Identify which cell holds the provided text, then report its (X, Y) central coordinate. 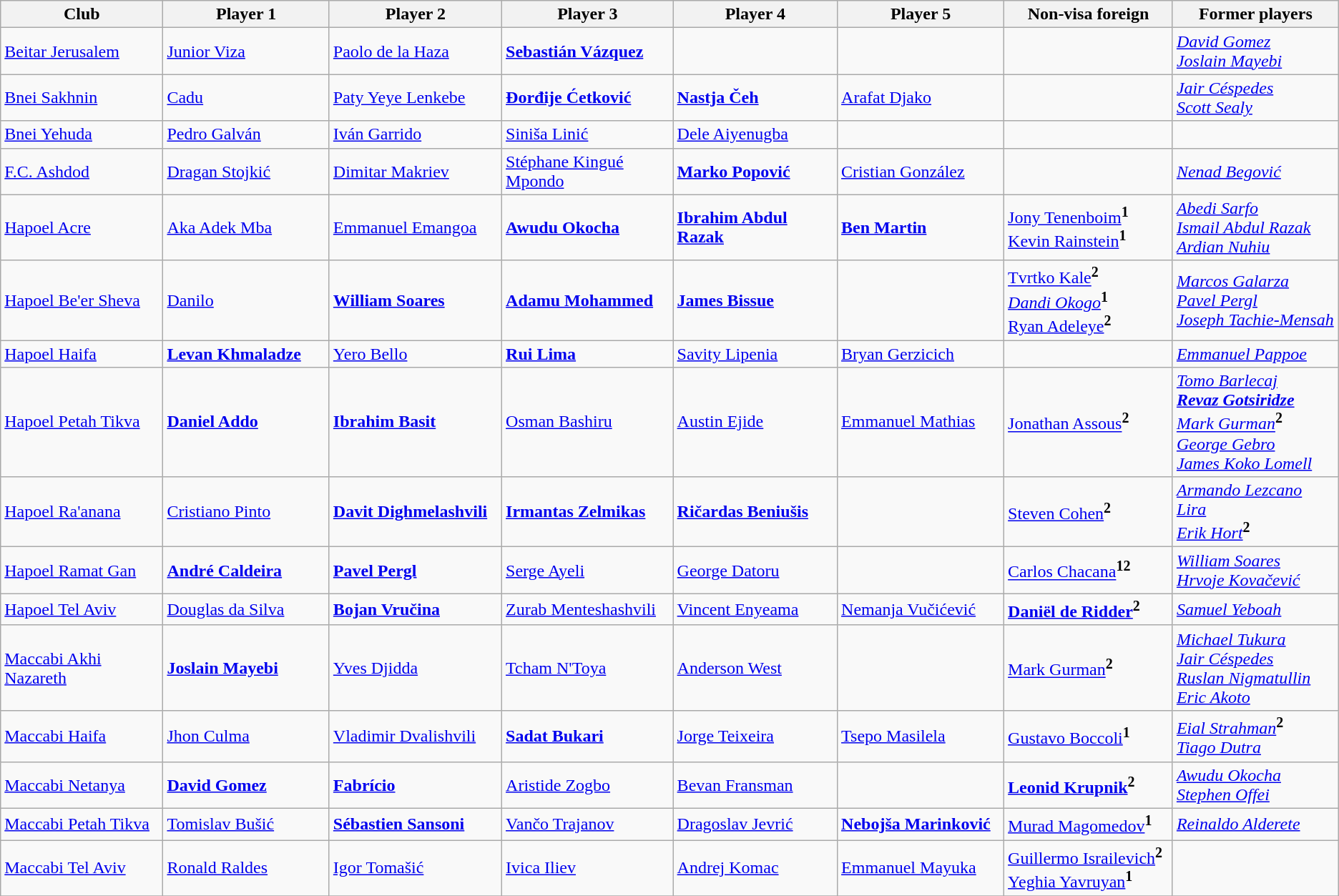
Ričardas Beniušis (755, 512)
Tvrtko Kale2 Dandi Okogo1 Ryan Adeleye2 (1089, 300)
Ibrahim Basit (415, 422)
Maccabi Netanya (82, 785)
Yero Bello (415, 354)
Cristian González (921, 172)
Tomo Barlecaj Revaz Gotsiridze Mark Gurman2 George Gebro James Koko Lomell (1255, 422)
Yves Djidda (415, 668)
Pavel Pergl (415, 571)
Awudu Okocha Stephen Offei (1255, 785)
Steven Cohen2 (1089, 512)
Tcham N'Toya (588, 668)
Awudu Okocha (588, 227)
Ibrahim Abdul Razak (755, 227)
Bryan Gerzicich (921, 354)
James Bissue (755, 300)
Nenad Begović (1255, 172)
Bnei Yehuda (82, 134)
Reinaldo Alderete (1255, 824)
George Datoru (755, 571)
Sébastien Sansoni (415, 824)
Iván Garrido (415, 134)
Emmanuel Mathias (921, 422)
Savity Lipenia (755, 354)
Hapoel Ramat Gan (82, 571)
Rui Lima (588, 354)
Hapoel Haifa (82, 354)
Carlos Chacana12 (1089, 571)
Daniël de Ridder2 (1089, 609)
Eial Strahman2 Tiago Dutra (1255, 737)
Vincent Enyeama (755, 609)
Leonid Krupnik2 (1089, 785)
Murad Magomedov1 (1089, 824)
Anderson West (755, 668)
William Soares (415, 300)
Zurab Menteshashvili (588, 609)
Stéphane Kingué Mpondo (588, 172)
Marcos Galarza Pavel Pergl Joseph Tachie-Mensah (1255, 300)
Armando Lezcano Lira Erik Hort2 (1255, 512)
Danilo (246, 300)
Player 5 (921, 14)
Austin Ejide (755, 422)
Beitar Jerusalem (82, 51)
Bevan Fransman (755, 785)
Marko Popović (755, 172)
William Soares Hrvoje Kovačević (1255, 571)
Jhon Culma (246, 737)
Paty Yeye Lenkebe (415, 97)
André Caldeira (246, 571)
Cristiano Pinto (246, 512)
Dimitar Makriev (415, 172)
Jonathan Assous2 (1089, 422)
Michael Tukura Jair Céspedes Ruslan Nigmatullin Eric Akoto (1255, 668)
Jony Tenenboim1 Kevin Rainstein1 (1089, 227)
Serge Ayeli (588, 571)
Nebojša Marinković (921, 824)
Aka Adek Mba (246, 227)
Emmanuel Pappoe (1255, 354)
Nemanja Vučićević (921, 609)
Abedi Sarfo Ismail Abdul Razak Ardian Nuhiu (1255, 227)
Dele Aiyenugba (755, 134)
Hapoel Tel Aviv (82, 609)
Guillermo Israilevich2 Yeghia Yavruyan1 (1089, 868)
Club (82, 14)
Dragoslav Jevrić (755, 824)
Adamu Mohammed (588, 300)
Maccabi Haifa (82, 737)
Dragan Stojkić (246, 172)
Sadat Bukari (588, 737)
Emmanuel Mayuka (921, 868)
Hapoel Ra'anana (82, 512)
Player 2 (415, 14)
Vančo Trajanov (588, 824)
Tsepo Masilela (921, 737)
Levan Khmaladze (246, 354)
Bojan Vručina (415, 609)
Davit Dighmelashvili (415, 512)
Mark Gurman2 (1089, 668)
Igor Tomašić (415, 868)
Vladimir Dvalishvili (415, 737)
Maccabi Petah Tikva (82, 824)
Andrej Komac (755, 868)
Non-visa foreign (1089, 14)
Irmantas Zelmikas (588, 512)
David Gomez (246, 785)
Fabrício (415, 785)
Cadu (246, 97)
Ronald Raldes (246, 868)
Ben Martin (921, 227)
F.C. Ashdod (82, 172)
Bnei Sakhnin (82, 97)
Gustavo Boccoli1 (1089, 737)
Siniša Linić (588, 134)
Hapoel Petah Tikva (82, 422)
Maccabi Tel Aviv (82, 868)
Maccabi Akhi Nazareth (82, 668)
Joslain Mayebi (246, 668)
Osman Bashiru (588, 422)
Player 1 (246, 14)
Aristide Zogbo (588, 785)
Player 4 (755, 14)
Samuel Yeboah (1255, 609)
Jair Céspedes Scott Sealy (1255, 97)
Former players (1255, 14)
Pedro Galván (246, 134)
Paolo de la Haza (415, 51)
Douglas da Silva (246, 609)
Hapoel Acre (82, 227)
Đorđije Ćetković (588, 97)
David Gomez Joslain Mayebi (1255, 51)
Sebastián Vázquez (588, 51)
Jorge Teixeira (755, 737)
Emmanuel Emangoa (415, 227)
Ivica Iliev (588, 868)
Arafat Djako (921, 97)
Hapoel Be'er Sheva (82, 300)
Tomislav Bušić (246, 824)
Nastja Čeh (755, 97)
Player 3 (588, 14)
Junior Viza (246, 51)
Daniel Addo (246, 422)
